Scan for the cell matching the given text and deliver its [x, y] coordinate at center. 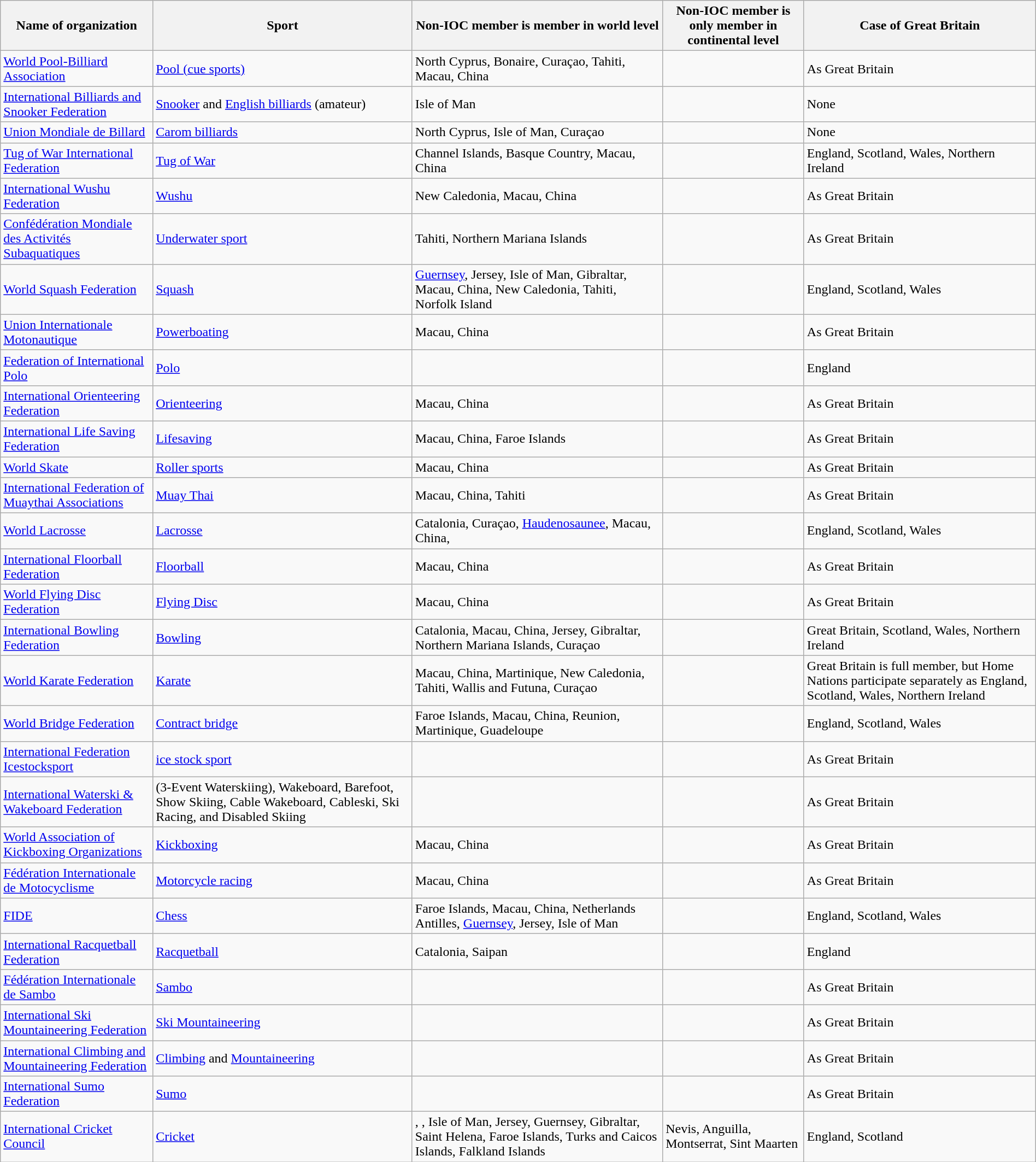
Roller sports [283, 467]
International Ski Mountaineering Federation [76, 1022]
International Federation of Muaythai Associations [76, 495]
Faroe Islands, Macau, China, Netherlands Antilles, Guernsey, Jersey, Isle of Man [537, 916]
Macau, China, Faroe Islands [537, 438]
Macau, China, Tahiti [537, 495]
Sport [283, 26]
Name of organization [76, 26]
International Cricket Council [76, 1137]
International Wushu Federation [76, 196]
Nevis, Anguilla, Montserrat, Sint Maarten [733, 1137]
Catalonia, Saipan [537, 951]
Muay Thai [283, 495]
International Life Saving Federation [76, 438]
Racquetball [283, 951]
Federation of International Polo [76, 367]
Sumo [283, 1094]
Orienteering [283, 403]
Motorcycle racing [283, 880]
International Climbing and Mountaineering Federation [76, 1058]
North Cyprus, Isle of Man, Curaçao [537, 132]
Flying Disc [283, 602]
Contract bridge [283, 724]
World Squash Federation [76, 289]
Lifesaving [283, 438]
World Flying Disc Federation [76, 602]
Great Britain, Scotland, Wales, Northern Ireland [920, 637]
Bowling [283, 637]
International Floorball Federation [76, 566]
Catalonia, Curaçao, Haudenosaunee, Macau, China, [537, 531]
Climbing and Mountaineering [283, 1058]
Great Britain is full member, but Home Nations participate separately as England, Scotland, Wales, Northern Ireland [920, 680]
Snooker and English billiards (amateur) [283, 104]
World Skate [76, 467]
FIDE [76, 916]
World Pool-Billiard Association [76, 69]
World Karate Federation [76, 680]
Ski Mountaineering [283, 1022]
England, Scotland, Wales, Northern Ireland [920, 161]
Guernsey, Jersey, Isle of Man, Gibraltar, Macau, China, New Caledonia, Tahiti, Norfolk Island [537, 289]
Fédération Internationale de Motocyclisme [76, 880]
Powerboating [283, 332]
Tug of War International Federation [76, 161]
World Lacrosse [76, 531]
Case of Great Britain [920, 26]
Tug of War [283, 161]
Non-IOC member is member in world level [537, 26]
World Association of Kickboxing Organizations [76, 845]
Polo [283, 367]
Cricket [283, 1137]
International Federation Icestocksport [76, 759]
Tahiti, Northern Mariana Islands [537, 239]
Catalonia, Macau, China, Jersey, Gibraltar, Northern Mariana Islands, Curaçao [537, 637]
New Caledonia, Macau, China [537, 196]
Confédération Mondiale des Activités Subaquatiques [76, 239]
Macau, China, Martinique, New Caledonia, Tahiti, Wallis and Futuna, Curaçao [537, 680]
Non-IOC member is only member in continental level [733, 26]
World Bridge Federation [76, 724]
International Waterski & Wakeboard Federation [76, 802]
ice stock sport [283, 759]
Underwater sport [283, 239]
Isle of Man [537, 104]
, , Isle of Man, Jersey, Guernsey, Gibraltar, Saint Helena, Faroe Islands, Turks and Caicos Islands, Falkland Islands [537, 1137]
Kickboxing [283, 845]
International Sumo Federation [76, 1094]
Wushu [283, 196]
Channel Islands, Basque Country, Macau, China [537, 161]
Union Mondiale de Billard [76, 132]
Fédération Internationale de Sambo [76, 987]
Pool (cue sports) [283, 69]
England, Scotland [920, 1137]
Carom billiards [283, 132]
International Orienteering Federation [76, 403]
Squash [283, 289]
International Bowling Federation [76, 637]
International Racquetball Federation [76, 951]
Floorball [283, 566]
Karate [283, 680]
International Billiards and Snooker Federation [76, 104]
North Cyprus, Bonaire, Curaçao, Tahiti, Macau, China [537, 69]
Faroe Islands, Macau, China, Reunion, Martinique, Guadeloupe [537, 724]
Lacrosse [283, 531]
Union Internationale Motonautique [76, 332]
Sambo [283, 987]
(3-Event Waterskiing), Wakeboard, Barefoot, Show Skiing, Cable Wakeboard, Cableski, Ski Racing, and Disabled Skiing [283, 802]
Chess [283, 916]
